For the text-containing cell, return its midpoint in [X, Y] coordinate format. 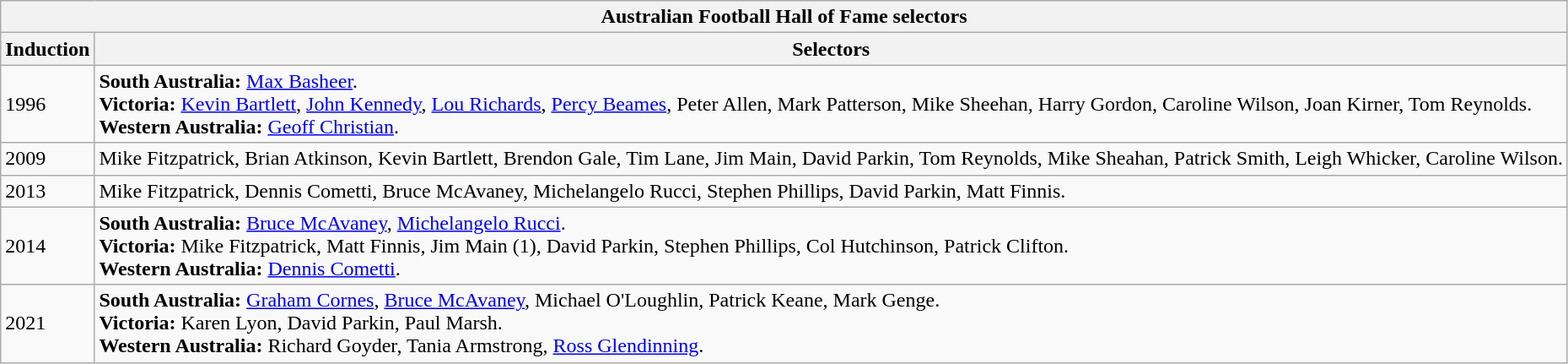
2014 [47, 246]
Induction [47, 49]
2013 [47, 191]
Mike Fitzpatrick, Dennis Cometti, Bruce McAvaney, Michelangelo Rucci, Stephen Phillips, David Parkin, Matt Finnis. [832, 191]
2009 [47, 159]
Selectors [832, 49]
2021 [47, 323]
1996 [47, 104]
Australian Football Hall of Fame selectors [784, 17]
